Search for the cell housing the specified text and yield its (x, y) center coordinate. 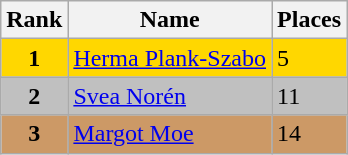
1 (34, 58)
3 (34, 134)
5 (310, 58)
Name (170, 20)
Herma Plank-Szabo (170, 58)
11 (310, 96)
Svea Norén (170, 96)
Places (310, 20)
Rank (34, 20)
Margot Moe (170, 134)
14 (310, 134)
2 (34, 96)
